From the cell containing the given text, extract its center point as (x, y) coordinate. 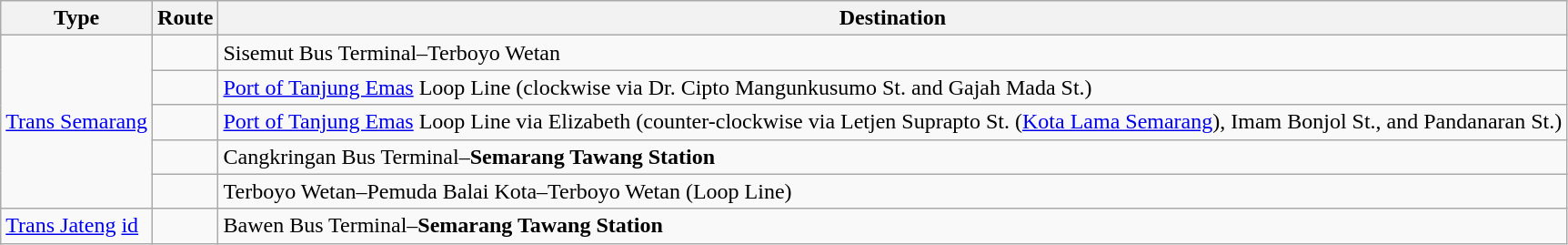
Port of Tanjung Emas Loop Line via Elizabeth (counter-clockwise via Letjen Suprapto St. (Kota Lama Semarang), Imam Bonjol St., and Pandanaran St.) (893, 122)
Port of Tanjung Emas Loop Line (clockwise via Dr. Cipto Mangunkusumo St. and Gajah Mada St.) (893, 87)
Cangkringan Bus Terminal–Semarang Tawang Station (893, 157)
Terboyo Wetan–Pemuda Balai Kota–Terboyo Wetan (Loop Line) (893, 191)
Route (186, 18)
Trans Semarang (76, 122)
Bawen Bus Terminal–Semarang Tawang Station (893, 226)
Destination (893, 18)
Sisemut Bus Terminal–Terboyo Wetan (893, 53)
Trans Jateng id (76, 226)
Type (76, 18)
